Pinpoint the cell where the given text exists, returning its [X, Y] midpoint coordinate. 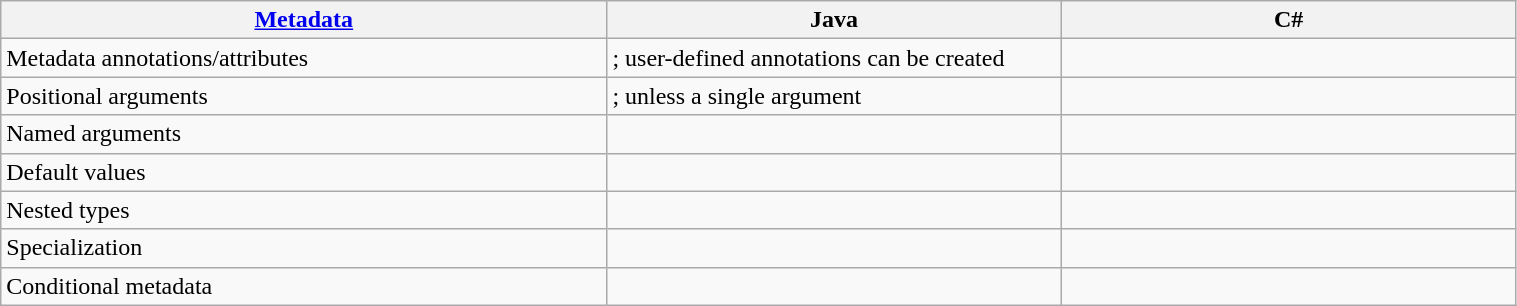
Metadata annotations/attributes [304, 58]
Named arguments [304, 134]
Nested types [304, 210]
; user-defined annotations can be created [834, 58]
Metadata [304, 20]
Positional arguments [304, 96]
Java [834, 20]
Default values [304, 172]
C# [1288, 20]
Specialization [304, 248]
Conditional metadata [304, 286]
; unless a single argument [834, 96]
